Return the [X, Y] coordinate for the center point of the cell that contains the specified text.  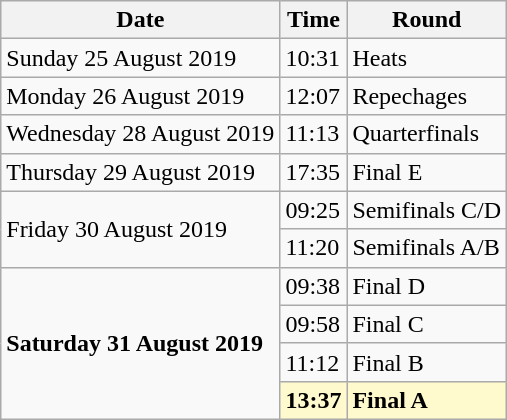
17:35 [314, 172]
12:07 [314, 96]
Round [427, 20]
Time [314, 20]
Final C [427, 324]
Final A [427, 400]
Final D [427, 286]
13:37 [314, 400]
Semifinals A/B [427, 248]
10:31 [314, 58]
Date [140, 20]
Friday 30 August 2019 [140, 229]
09:58 [314, 324]
11:13 [314, 134]
Thursday 29 August 2019 [140, 172]
Repechages [427, 96]
Final E [427, 172]
Semifinals C/D [427, 210]
Saturday 31 August 2019 [140, 343]
Sunday 25 August 2019 [140, 58]
Wednesday 28 August 2019 [140, 134]
09:25 [314, 210]
Final B [427, 362]
Heats [427, 58]
11:20 [314, 248]
Quarterfinals [427, 134]
09:38 [314, 286]
Monday 26 August 2019 [140, 96]
11:12 [314, 362]
